From the cell containing the given text, extract its center point as [x, y] coordinate. 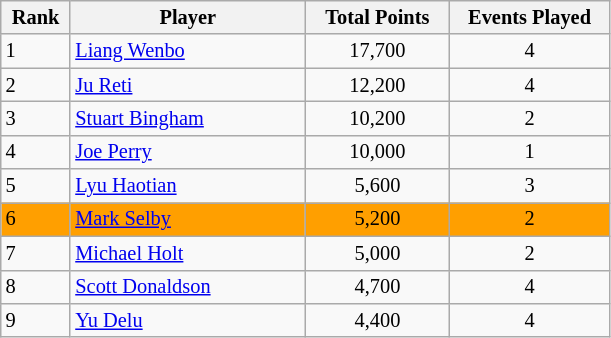
Scott Donaldson [188, 287]
Total Points [378, 17]
Joe Perry [188, 152]
Events Played [530, 17]
Yu Delu [188, 320]
Mark Selby [188, 219]
10,000 [378, 152]
10,200 [378, 118]
12,200 [378, 85]
5,600 [378, 186]
17,700 [378, 51]
6 [36, 219]
7 [36, 253]
Lyu Haotian [188, 186]
5,000 [378, 253]
8 [36, 287]
4,700 [378, 287]
4,400 [378, 320]
Stuart Bingham [188, 118]
5,200 [378, 219]
Rank [36, 17]
5 [36, 186]
Ju Reti [188, 85]
Michael Holt [188, 253]
9 [36, 320]
Liang Wenbo [188, 51]
Player [188, 17]
